Scan for the cell matching the given text and deliver its [x, y] coordinate at center. 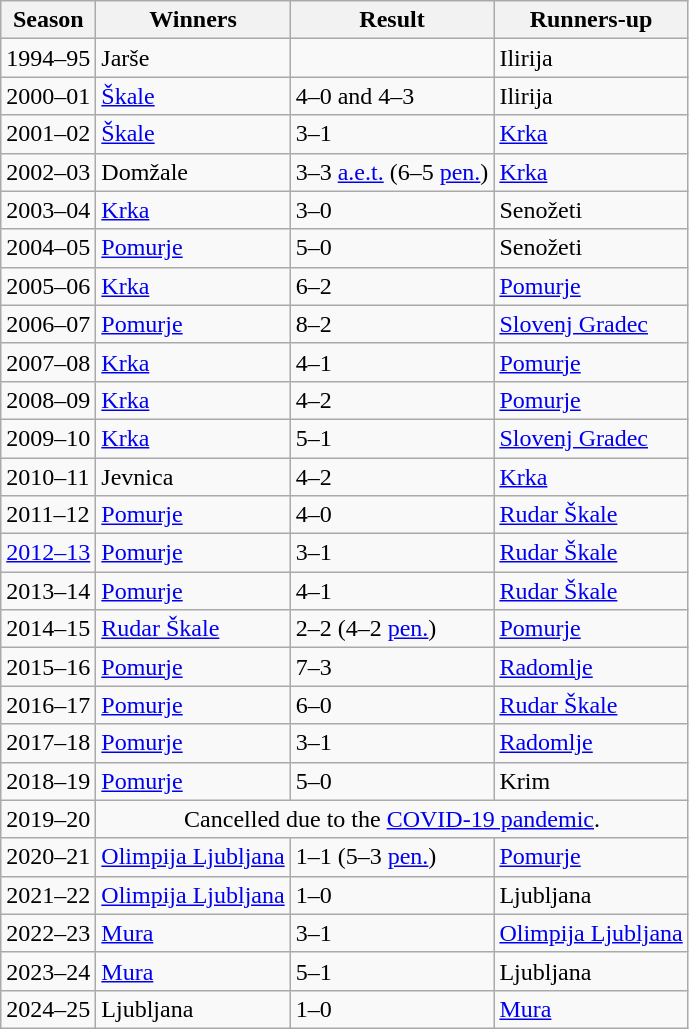
2024–25 [48, 1009]
2014–15 [48, 629]
2006–07 [48, 324]
Winners [193, 20]
Result [392, 20]
2017–18 [48, 743]
2010–11 [48, 477]
2001–02 [48, 134]
Domžale [193, 172]
2004–05 [48, 248]
3–0 [392, 210]
2008–09 [48, 400]
Jevnica [193, 477]
2020–21 [48, 857]
2–2 (4–2 pen.) [392, 629]
2019–20 [48, 819]
2021–22 [48, 895]
2000–01 [48, 96]
Season [48, 20]
6–2 [392, 286]
2007–08 [48, 362]
2022–23 [48, 933]
Runners-up [591, 20]
2023–24 [48, 971]
2018–19 [48, 781]
7–3 [392, 667]
2005–06 [48, 286]
2011–12 [48, 515]
Cancelled due to the COVID-19 pandemic. [392, 819]
1–1 (5–3 pen.) [392, 857]
2002–03 [48, 172]
1994–95 [48, 58]
2012–13 [48, 553]
6–0 [392, 705]
2003–04 [48, 210]
Jarše [193, 58]
8–2 [392, 324]
4–0 and 4–3 [392, 96]
2015–16 [48, 667]
4–0 [392, 515]
2016–17 [48, 705]
2009–10 [48, 438]
2013–14 [48, 591]
3–3 a.e.t. (6–5 pen.) [392, 172]
Krim [591, 781]
